Return the (x, y) coordinate for the center point of the cell that contains the specified text.  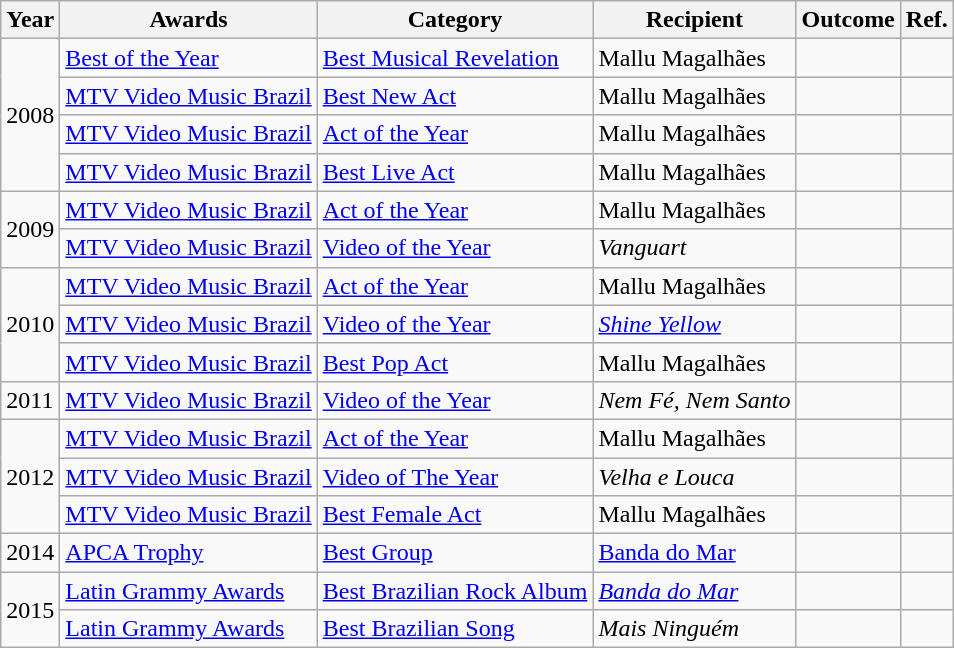
Outcome (848, 20)
Velha e Louca (694, 477)
Best Group (455, 553)
2008 (30, 115)
Best of the Year (188, 58)
2011 (30, 400)
Best Female Act (455, 515)
Year (30, 20)
Best Brazilian Rock Album (455, 591)
2012 (30, 476)
Best Musical Revelation (455, 58)
Best New Act (455, 96)
Recipient (694, 20)
Mais Ninguém (694, 629)
APCA Trophy (188, 553)
Best Live Act (455, 172)
Vanguart (694, 248)
2009 (30, 229)
Shine Yellow (694, 324)
2014 (30, 553)
Category (455, 20)
Video of The Year (455, 477)
Best Brazilian Song (455, 629)
2010 (30, 324)
Ref. (926, 20)
Best Pop Act (455, 362)
Nem Fé, Nem Santo (694, 400)
Awards (188, 20)
2015 (30, 610)
